Search for the cell housing the specified text and yield its [X, Y] center coordinate. 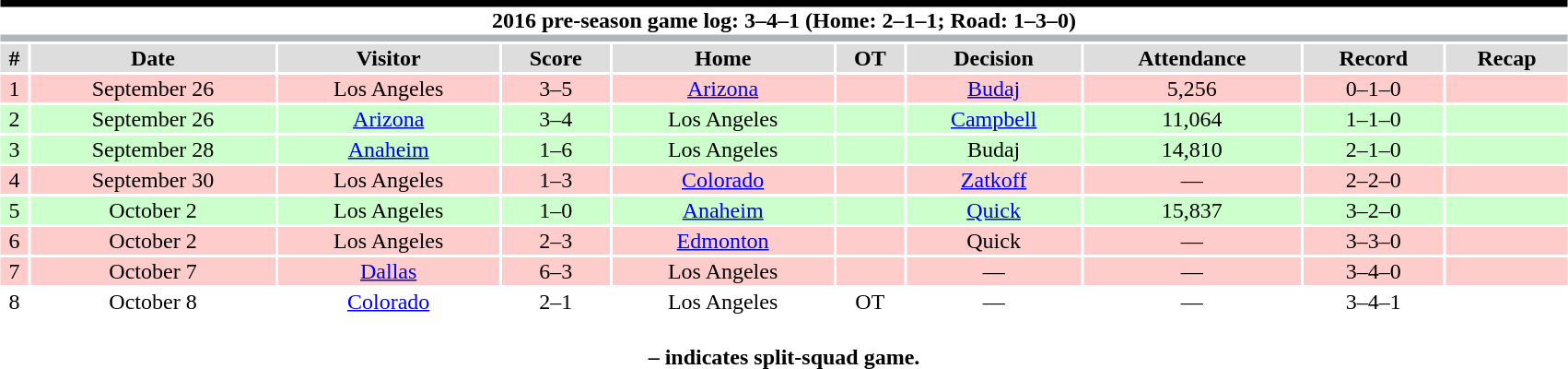
3–5 [556, 89]
Campbell [993, 119]
Score [556, 58]
1–1–0 [1374, 119]
Edmonton [723, 241]
Home [723, 58]
11,064 [1192, 119]
5 [15, 210]
0–1–0 [1374, 89]
5,256 [1192, 89]
Visitor [389, 58]
1–0 [556, 210]
2–1–0 [1374, 149]
2016 pre-season game log: 3–4–1 (Home: 2–1–1; Road: 1–3–0) [784, 20]
1–3 [556, 180]
October 7 [153, 271]
3–2–0 [1374, 210]
Recap [1507, 58]
15,837 [1192, 210]
Record [1374, 58]
3–4–0 [1374, 271]
September 28 [153, 149]
Date [153, 58]
3–4–1 [1374, 302]
7 [15, 271]
1–6 [556, 149]
1 [15, 89]
2 [15, 119]
# [15, 58]
4 [15, 180]
October 8 [153, 302]
2–2–0 [1374, 180]
Zatkoff [993, 180]
Decision [993, 58]
14,810 [1192, 149]
3 [15, 149]
2–3 [556, 241]
6–3 [556, 271]
6 [15, 241]
Attendance [1192, 58]
3–3–0 [1374, 241]
September 30 [153, 180]
2–1 [556, 302]
3–4 [556, 119]
8 [15, 302]
Dallas [389, 271]
